Detect which cell encompasses the target text, then output its [x, y] center coordinate. 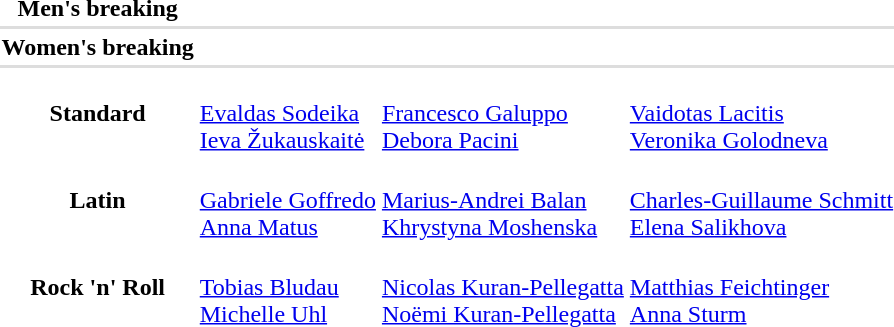
Latin [98, 200]
Vaidotas LacitisVeronika Golodneva [761, 113]
Francesco GaluppoDebora Pacini [502, 113]
Gabriele GoffredoAnna Matus [288, 200]
Evaldas SodeikaIeva Žukauskaitė [288, 113]
Marius-Andrei BalanKhrystyna Moshenska [502, 200]
Women's breaking [98, 47]
Charles-Guillaume SchmittElena Salikhova [761, 200]
Standard [98, 113]
